Output the [x, y] coordinate of the center of the cell containing the given text.  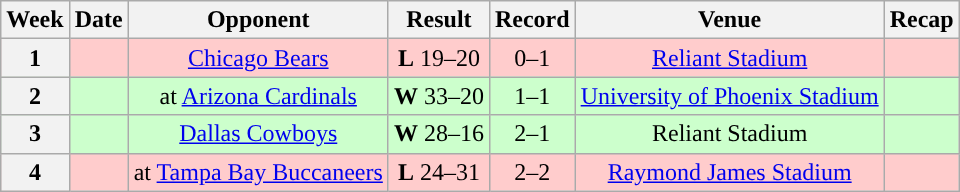
3 [35, 134]
1 [35, 58]
0–1 [532, 58]
Week [35, 20]
Dallas Cowboys [258, 134]
L 24–31 [438, 172]
Result [438, 20]
at Arizona Cardinals [258, 96]
W 28–16 [438, 134]
2 [35, 96]
W 33–20 [438, 96]
Opponent [258, 20]
2–2 [532, 172]
Venue [730, 20]
Recap [922, 20]
4 [35, 172]
Raymond James Stadium [730, 172]
at Tampa Bay Buccaneers [258, 172]
2–1 [532, 134]
1–1 [532, 96]
University of Phoenix Stadium [730, 96]
L 19–20 [438, 58]
Record [532, 20]
Chicago Bears [258, 58]
Date [98, 20]
